For the text-containing cell, return its midpoint in (X, Y) coordinate format. 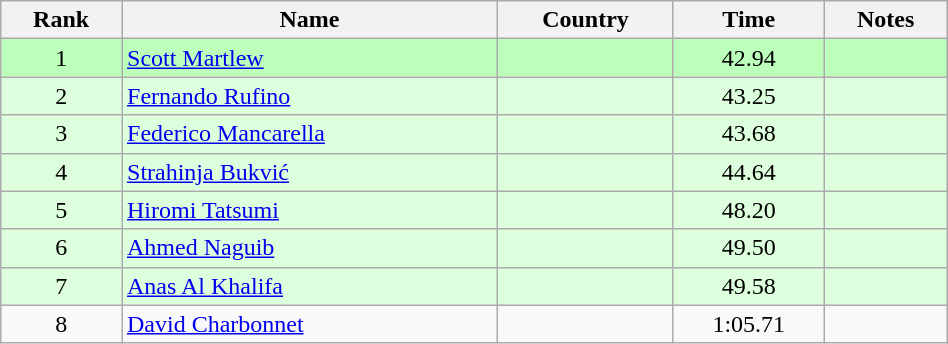
Strahinja Bukvić (310, 172)
Ahmed Naguib (310, 248)
44.64 (748, 172)
4 (62, 172)
Federico Mancarella (310, 134)
49.58 (748, 286)
Anas Al Khalifa (310, 286)
Notes (886, 20)
Country (586, 20)
Rank (62, 20)
Scott Martlew (310, 58)
1:05.71 (748, 324)
3 (62, 134)
43.25 (748, 96)
49.50 (748, 248)
Fernando Rufino (310, 96)
1 (62, 58)
43.68 (748, 134)
8 (62, 324)
Hiromi Tatsumi (310, 210)
Name (310, 20)
6 (62, 248)
2 (62, 96)
Time (748, 20)
David Charbonnet (310, 324)
48.20 (748, 210)
42.94 (748, 58)
7 (62, 286)
5 (62, 210)
